Search for the cell housing the specified text and yield its [X, Y] center coordinate. 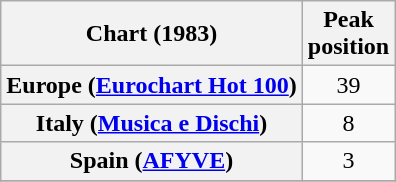
Europe (Eurochart Hot 100) [152, 85]
39 [348, 85]
Italy (Musica e Dischi) [152, 123]
3 [348, 161]
Chart (1983) [152, 34]
Peakposition [348, 34]
8 [348, 123]
Spain (AFYVE) [152, 161]
